Output the (x, y) coordinate of the center of the cell containing the given text.  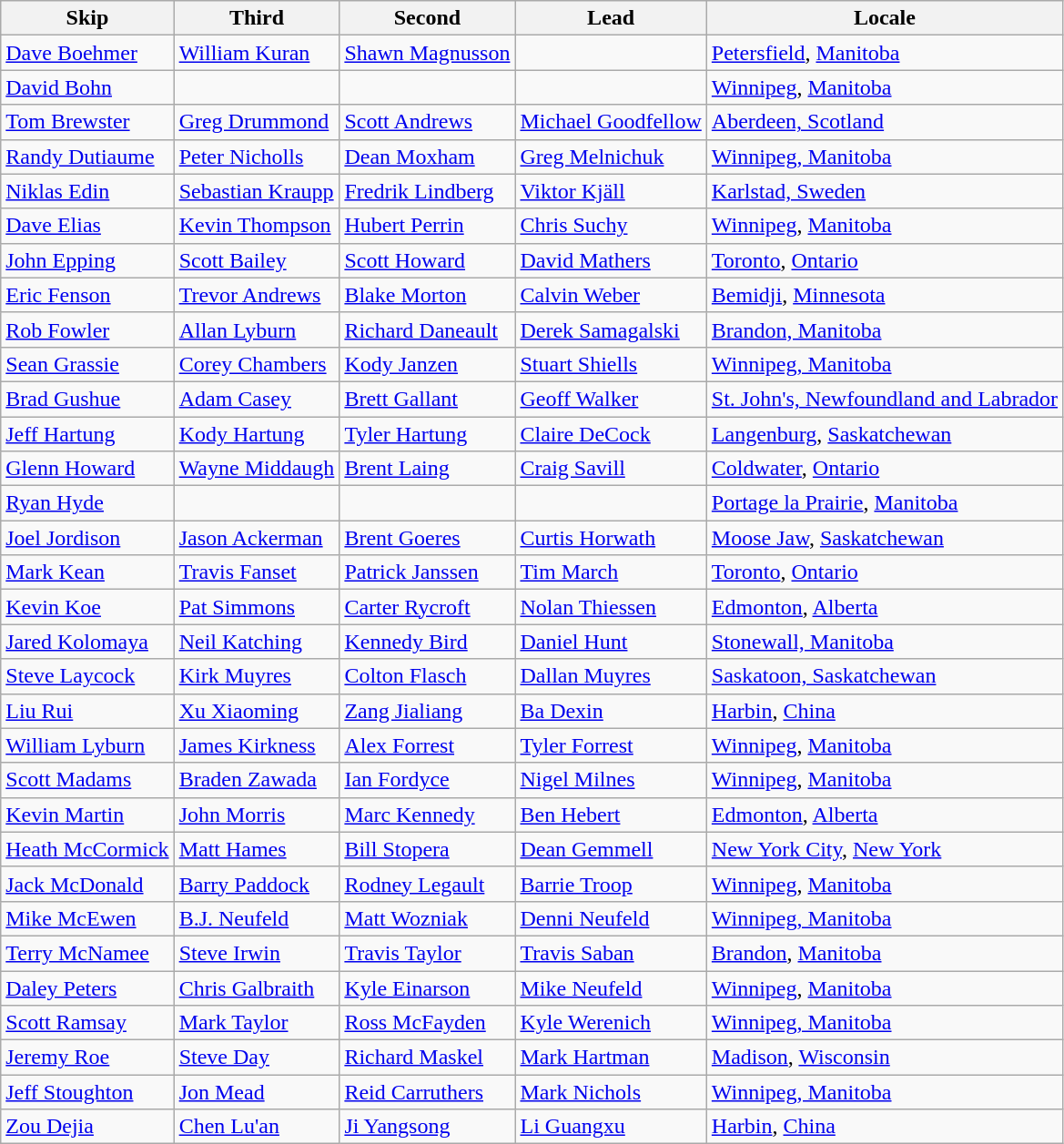
Kirk Muyres (257, 676)
Dave Boehmer (87, 53)
Steve Laycock (87, 676)
Barrie Troop (611, 884)
John Epping (87, 260)
Second (428, 18)
Niklas Edin (87, 191)
Viktor Kjäll (611, 191)
Trevor Andrews (257, 295)
David Mathers (611, 260)
Hubert Perrin (428, 226)
Denni Neufeld (611, 918)
Reid Carruthers (428, 1092)
Sean Grassie (87, 364)
Randy Dutiaume (87, 157)
William Kuran (257, 53)
Dean Moxham (428, 157)
Scott Howard (428, 260)
Marc Kennedy (428, 815)
Ji Yangsong (428, 1127)
Tyler Hartung (428, 434)
William Lyburn (87, 745)
Matt Hames (257, 849)
Nolan Thiessen (611, 607)
Chris Galbraith (257, 987)
Heath McCormick (87, 849)
Jason Ackerman (257, 538)
Scott Bailey (257, 260)
Carter Rycroft (428, 607)
Mark Taylor (257, 1023)
Colton Flasch (428, 676)
Joel Jordison (87, 538)
Jon Mead (257, 1092)
Scott Andrews (428, 122)
Matt Wozniak (428, 918)
Lead (611, 18)
B.J. Neufeld (257, 918)
Allan Lyburn (257, 329)
Calvin Weber (611, 295)
Travis Saban (611, 953)
Daley Peters (87, 987)
Skip (87, 18)
Ben Hebert (611, 815)
Eric Fenson (87, 295)
Derek Samagalski (611, 329)
Ross McFayden (428, 1023)
Mark Nichols (611, 1092)
Tim March (611, 572)
Craig Savill (611, 469)
Curtis Horwath (611, 538)
Jack McDonald (87, 884)
Scott Madams (87, 780)
Saskatoon, Saskatchewan (885, 676)
John Morris (257, 815)
Adam Casey (257, 399)
Terry McNamee (87, 953)
Scott Ramsay (87, 1023)
Chen Lu'an (257, 1127)
Coldwater, Ontario (885, 469)
Karlstad, Sweden (885, 191)
James Kirkness (257, 745)
Kevin Thompson (257, 226)
Liu Rui (87, 711)
Kevin Martin (87, 815)
Peter Nicholls (257, 157)
Brent Laing (428, 469)
Xu Xiaoming (257, 711)
Kyle Werenich (611, 1023)
Zou Dejia (87, 1127)
Kody Janzen (428, 364)
Steve Irwin (257, 953)
Ryan Hyde (87, 503)
Patrick Janssen (428, 572)
David Bohn (87, 87)
Madison, Wisconsin (885, 1058)
Locale (885, 18)
Aberdeen, Scotland (885, 122)
St. John's, Newfoundland and Labrador (885, 399)
Petersfield, Manitoba (885, 53)
Tom Brewster (87, 122)
Mark Hartman (611, 1058)
Dallan Muyres (611, 676)
Kody Hartung (257, 434)
New York City, New York (885, 849)
Jeff Stoughton (87, 1092)
Kevin Koe (87, 607)
Neil Katching (257, 642)
Ian Fordyce (428, 780)
Langenburg, Saskatchewan (885, 434)
Travis Fanset (257, 572)
Richard Maskel (428, 1058)
Steve Day (257, 1058)
Michael Goodfellow (611, 122)
Brad Gushue (87, 399)
Dave Elias (87, 226)
Brett Gallant (428, 399)
Brent Goeres (428, 538)
Geoff Walker (611, 399)
Rob Fowler (87, 329)
Sebastian Kraupp (257, 191)
Greg Drummond (257, 122)
Jeff Hartung (87, 434)
Richard Daneault (428, 329)
Pat Simmons (257, 607)
Portage la Prairie, Manitoba (885, 503)
Bemidji, Minnesota (885, 295)
Nigel Milnes (611, 780)
Fredrik Lindberg (428, 191)
Third (257, 18)
Rodney Legault (428, 884)
Kennedy Bird (428, 642)
Glenn Howard (87, 469)
Stonewall, Manitoba (885, 642)
Li Guangxu (611, 1127)
Travis Taylor (428, 953)
Barry Paddock (257, 884)
Jared Kolomaya (87, 642)
Zang Jialiang (428, 711)
Moose Jaw, Saskatchewan (885, 538)
Claire DeCock (611, 434)
Mike McEwen (87, 918)
Bill Stopera (428, 849)
Dean Gemmell (611, 849)
Mike Neufeld (611, 987)
Kyle Einarson (428, 987)
Tyler Forrest (611, 745)
Blake Morton (428, 295)
Wayne Middaugh (257, 469)
Greg Melnichuk (611, 157)
Chris Suchy (611, 226)
Daniel Hunt (611, 642)
Stuart Shiells (611, 364)
Alex Forrest (428, 745)
Braden Zawada (257, 780)
Ba Dexin (611, 711)
Jeremy Roe (87, 1058)
Mark Kean (87, 572)
Shawn Magnusson (428, 53)
Corey Chambers (257, 364)
